Locate the cell with the specified text and output its [X, Y] center coordinate. 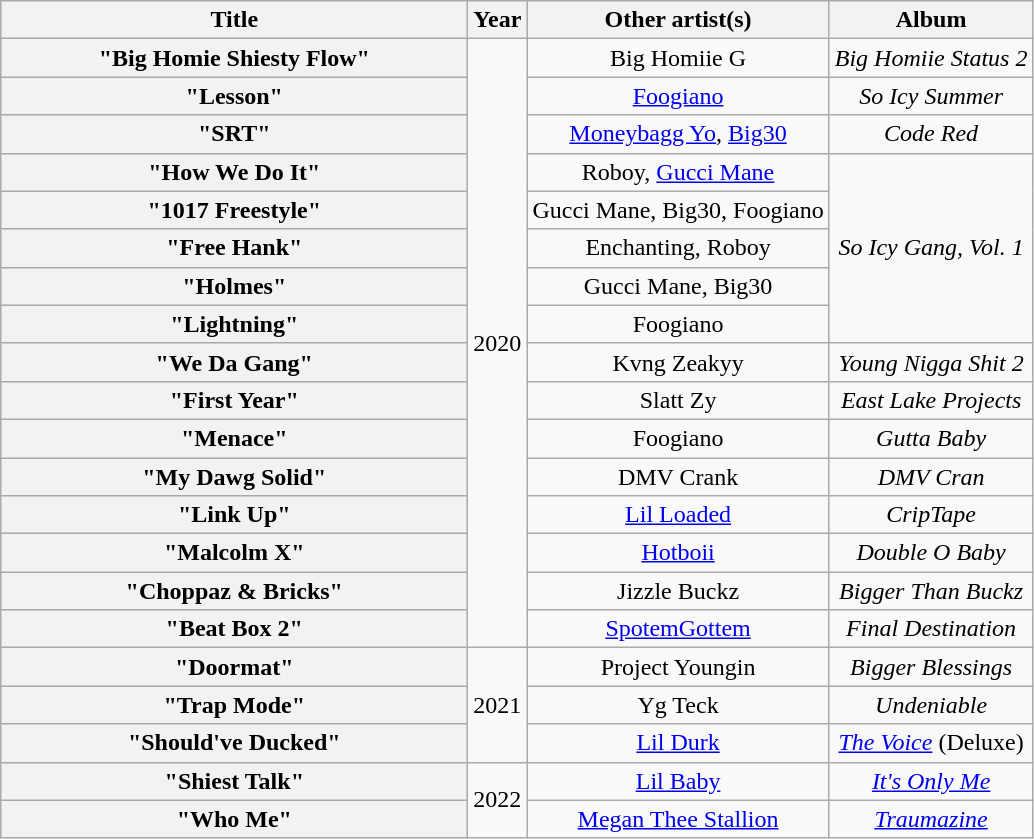
Year [498, 20]
"Holmes" [234, 286]
"Lesson" [234, 96]
"Free Hank" [234, 248]
Lil Baby [678, 781]
Hotboii [678, 553]
Lil Durk [678, 743]
Kvng Zeakyy [678, 362]
Title [234, 20]
Jizzle Buckz [678, 591]
Megan Thee Stallion [678, 819]
Album [931, 20]
"My Dawg Solid" [234, 477]
"Should've Ducked" [234, 743]
"Lightning" [234, 324]
"We Da Gang" [234, 362]
Project Youngin [678, 667]
Lil Loaded [678, 515]
So Icy Summer [931, 96]
Roboy, Gucci Mane [678, 172]
"First Year" [234, 400]
Bigger Than Buckz [931, 591]
SpotemGottem [678, 629]
Young Nigga Shit 2 [931, 362]
Yg Teck [678, 705]
DMV Cran [931, 477]
"Link Up" [234, 515]
"Menace" [234, 438]
Gutta Baby [931, 438]
Undeniable [931, 705]
2020 [498, 344]
"How We Do It" [234, 172]
"Who Me" [234, 819]
2021 [498, 705]
Big Homiie Status 2 [931, 58]
Code Red [931, 134]
2022 [498, 800]
Other artist(s) [678, 20]
Big Homiie G [678, 58]
Enchanting, Roboy [678, 248]
"Shiest Talk" [234, 781]
It's Only Me [931, 781]
"Doormat" [234, 667]
The Voice (Deluxe) [931, 743]
"Choppaz & Bricks" [234, 591]
"SRT" [234, 134]
"1017 Freestyle" [234, 210]
"Beat Box 2" [234, 629]
Bigger Blessings [931, 667]
CripTape [931, 515]
Gucci Mane, Big30 [678, 286]
East Lake Projects [931, 400]
Moneybagg Yo, Big30 [678, 134]
"Trap Mode" [234, 705]
Slatt Zy [678, 400]
"Malcolm X" [234, 553]
Final Destination [931, 629]
So Icy Gang, Vol. 1 [931, 248]
Gucci Mane, Big30, Foogiano [678, 210]
"Big Homie Shiesty Flow" [234, 58]
Double O Baby [931, 553]
Traumazine [931, 819]
DMV Crank [678, 477]
